Capture the cell that displays the provided text and extract its (X, Y) central coordinate. 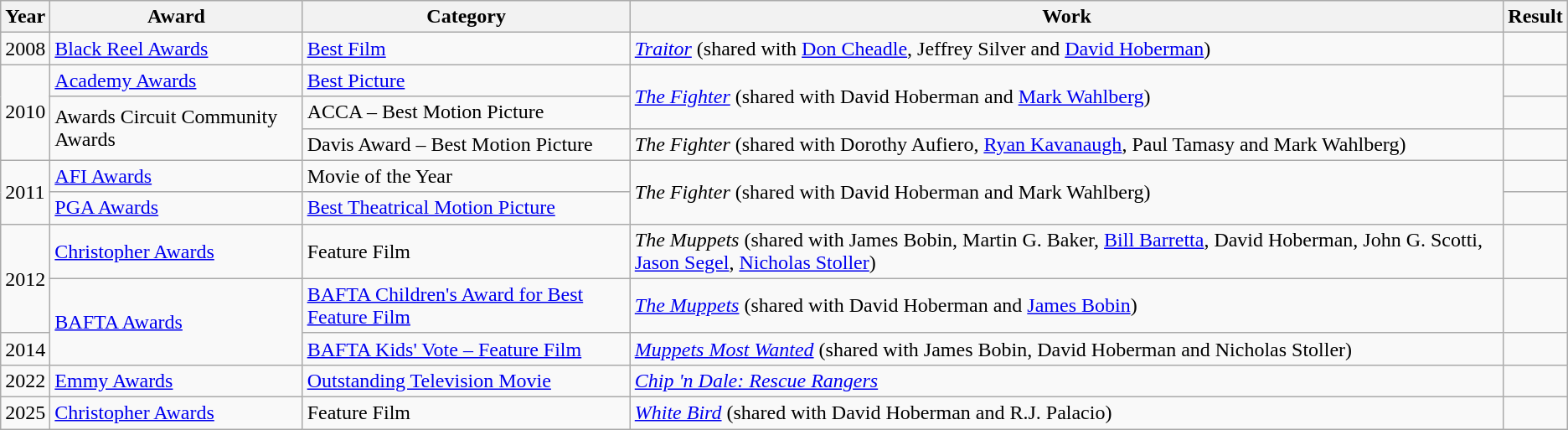
2012 (25, 278)
The Fighter (shared with Dorothy Aufiero, Ryan Kavanaugh, Paul Tamasy and Mark Wahlberg) (1067, 144)
Awards Circuit Community Awards (176, 128)
Award (176, 17)
Emmy Awards (176, 381)
Category (466, 17)
Traitor (shared with Don Cheadle, Jeffrey Silver and David Hoberman) (1067, 49)
2022 (25, 381)
2014 (25, 349)
Result (1535, 17)
Movie of the Year (466, 176)
Chip 'n Dale: Rescue Rangers (1067, 381)
Year (25, 17)
Academy Awards (176, 80)
2010 (25, 112)
PGA Awards (176, 208)
Outstanding Television Movie (466, 381)
Best Picture (466, 80)
Best Theatrical Motion Picture (466, 208)
2025 (25, 412)
ACCA – Best Motion Picture (466, 112)
Muppets Most Wanted (shared with James Bobin, David Hoberman and Nicholas Stoller) (1067, 349)
White Bird (shared with David Hoberman and R.J. Palacio) (1067, 412)
BAFTA Children's Award for Best Feature Film (466, 305)
Davis Award – Best Motion Picture (466, 144)
Work (1067, 17)
Black Reel Awards (176, 49)
2008 (25, 49)
The Muppets (shared with David Hoberman and James Bobin) (1067, 305)
The Muppets (shared with James Bobin, Martin G. Baker, Bill Barretta, David Hoberman, John G. Scotti, Jason Segel, Nicholas Stoller) (1067, 251)
BAFTA Kids' Vote – Feature Film (466, 349)
AFI Awards (176, 176)
BAFTA Awards (176, 322)
Best Film (466, 49)
2011 (25, 192)
